Capture the cell that displays the provided text and extract its [X, Y] central coordinate. 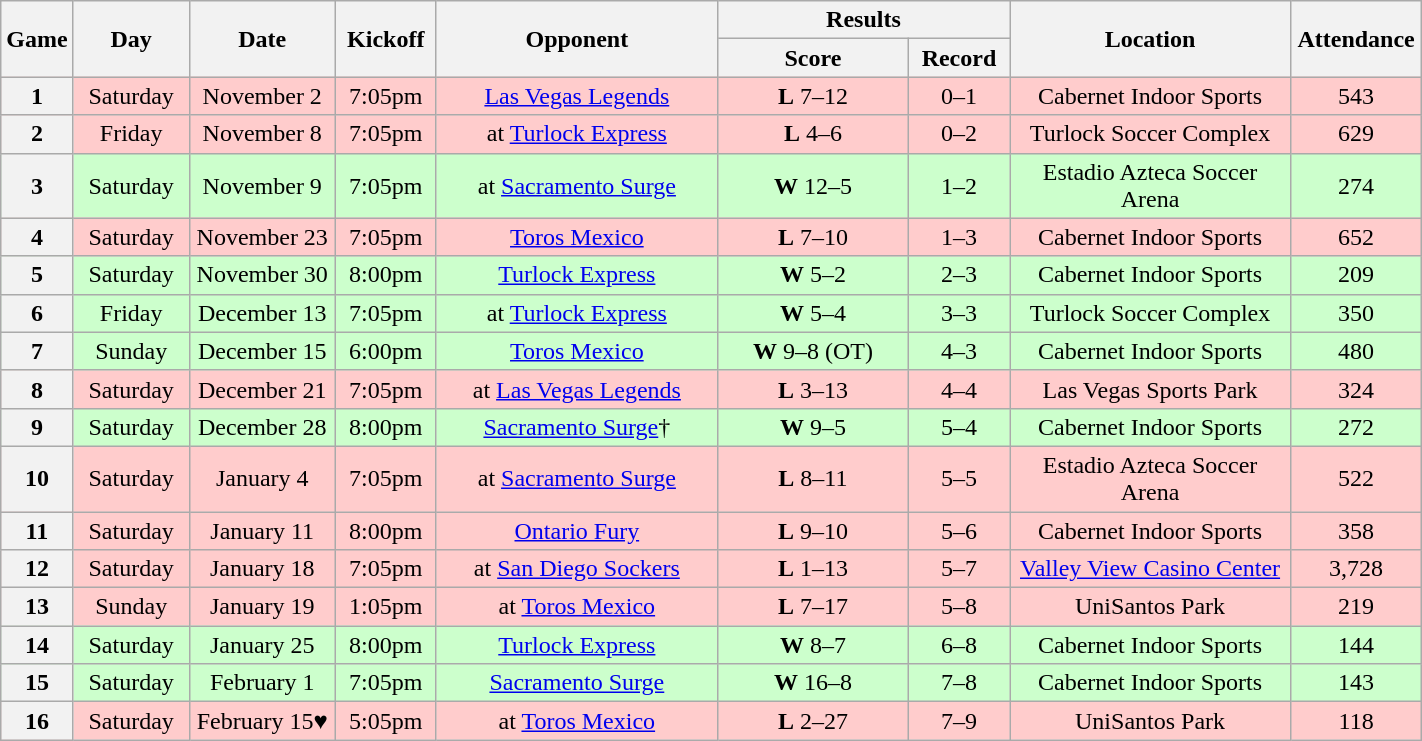
209 [1356, 275]
Location [1150, 39]
480 [1356, 351]
L 7–12 [812, 96]
5 [37, 275]
February 1 [262, 683]
8 [37, 389]
December 15 [262, 351]
2–3 [958, 275]
at Las Vegas Legends [576, 389]
6:00pm [386, 351]
118 [1356, 721]
Attendance [1356, 39]
7 [37, 351]
Date [262, 39]
L 7–10 [812, 237]
Day [131, 39]
Game [37, 39]
Las Vegas Legends [576, 96]
L 4–6 [812, 134]
Sacramento Surge† [576, 427]
January 11 [262, 531]
219 [1356, 607]
274 [1356, 186]
W 5–2 [812, 275]
Sacramento Surge [576, 683]
0–1 [958, 96]
at San Diego Sockers [576, 569]
Valley View Casino Center [1150, 569]
11 [37, 531]
January 18 [262, 569]
February 15♥ [262, 721]
5–5 [958, 478]
January 4 [262, 478]
January 19 [262, 607]
Ontario Fury [576, 531]
L 8–11 [812, 478]
L 1–13 [812, 569]
144 [1356, 645]
358 [1356, 531]
0–2 [958, 134]
W 9–8 (OT) [812, 351]
5–6 [958, 531]
15 [37, 683]
November 2 [262, 96]
L 9–10 [812, 531]
14 [37, 645]
W 12–5 [812, 186]
Las Vegas Sports Park [1150, 389]
3,728 [1356, 569]
6 [37, 313]
November 23 [262, 237]
L 7–17 [812, 607]
November 9 [262, 186]
W 5–4 [812, 313]
652 [1356, 237]
10 [37, 478]
December 13 [262, 313]
Kickoff [386, 39]
9 [37, 427]
5–4 [958, 427]
3 [37, 186]
Opponent [576, 39]
5:05pm [386, 721]
4–3 [958, 351]
629 [1356, 134]
January 25 [262, 645]
12 [37, 569]
Score [812, 58]
Record [958, 58]
November 30 [262, 275]
143 [1356, 683]
December 28 [262, 427]
1–2 [958, 186]
350 [1356, 313]
16 [37, 721]
4–4 [958, 389]
522 [1356, 478]
L 3–13 [812, 389]
1:05pm [386, 607]
5–7 [958, 569]
543 [1356, 96]
324 [1356, 389]
November 8 [262, 134]
L 2–27 [812, 721]
7–9 [958, 721]
Results [863, 20]
5–8 [958, 607]
6–8 [958, 645]
7–8 [958, 683]
272 [1356, 427]
W 9–5 [812, 427]
W 8–7 [812, 645]
W 16–8 [812, 683]
2 [37, 134]
1–3 [958, 237]
4 [37, 237]
December 21 [262, 389]
13 [37, 607]
3–3 [958, 313]
1 [37, 96]
